Provide the [X, Y] coordinate of the cell's center where the given text is located.  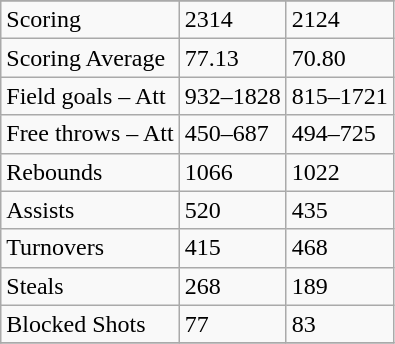
Turnovers [90, 248]
Steals [90, 286]
450–687 [232, 134]
Blocked Shots [90, 324]
77 [232, 324]
268 [232, 286]
Free throws – Att [90, 134]
Assists [90, 210]
189 [340, 286]
468 [340, 248]
520 [232, 210]
Rebounds [90, 172]
2314 [232, 20]
1022 [340, 172]
Scoring Average [90, 58]
1066 [232, 172]
494–725 [340, 134]
415 [232, 248]
83 [340, 324]
2124 [340, 20]
Field goals – Att [90, 96]
77.13 [232, 58]
435 [340, 210]
70.80 [340, 58]
Scoring [90, 20]
932–1828 [232, 96]
815–1721 [340, 96]
